Pinpoint the cell where the given text exists, returning its (x, y) midpoint coordinate. 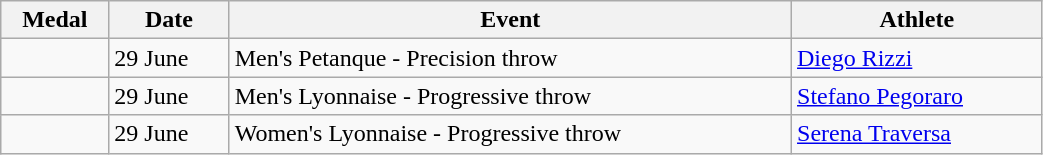
Men's Petanque - Precision throw (510, 58)
Event (510, 20)
Men's Lyonnaise - Progressive throw (510, 96)
Stefano Pegoraro (918, 96)
Serena Traversa (918, 134)
Athlete (918, 20)
Medal (55, 20)
Diego Rizzi (918, 58)
Date (169, 20)
Women's Lyonnaise - Progressive throw (510, 134)
